Return (X, Y) of the center of cell containing provided text 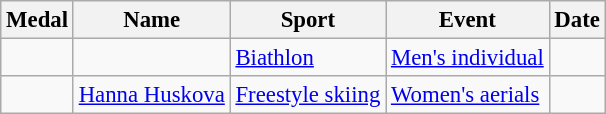
Men's individual (468, 58)
Sport (308, 20)
Freestyle skiing (308, 95)
Name (152, 20)
Event (468, 20)
Women's aerials (468, 95)
Biathlon (308, 58)
Hanna Huskova (152, 95)
Medal (38, 20)
Date (577, 20)
